Locate the cell with the specified text and output its [X, Y] center coordinate. 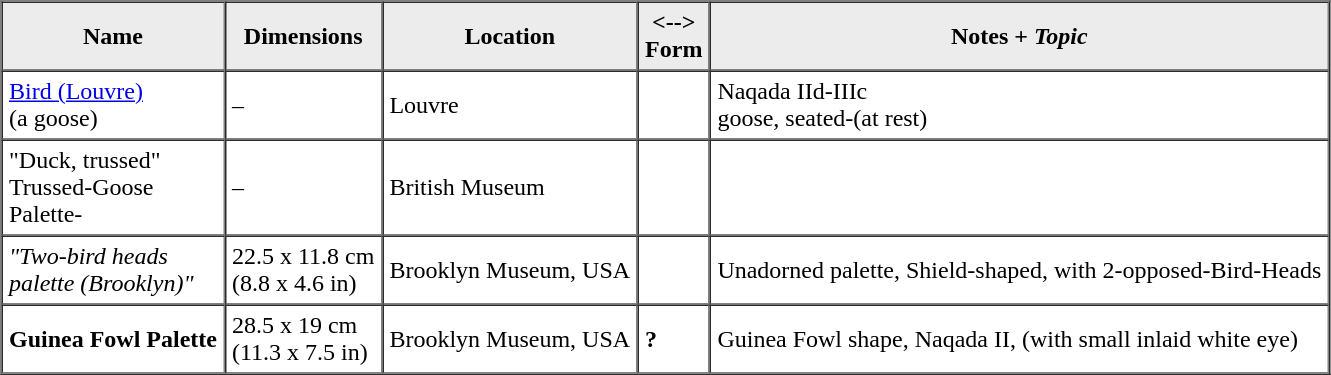
Guinea Fowl shape, Naqada II, (with small inlaid white eye) [1020, 338]
"Duck, trussed"Trussed-GoosePalette- [114, 188]
Guinea Fowl Palette [114, 338]
Louvre [510, 104]
Dimensions [302, 36]
? [674, 338]
Notes + Topic [1020, 36]
22.5 x 11.8 cm(8.8 x 4.6 in) [302, 270]
Bird (Louvre)(a goose) [114, 104]
Naqada IId-IIIcgoose, seated-(at rest) [1020, 104]
28.5 x 19 cm(11.3 x 7.5 in) [302, 338]
Location [510, 36]
Unadorned palette, Shield-shaped, with 2-opposed-Bird-Heads [1020, 270]
British Museum [510, 188]
Name [114, 36]
"Two-bird headspalette (Brooklyn)" [114, 270]
<-->Form [674, 36]
